Identify which cell holds the provided text, then report its (x, y) central coordinate. 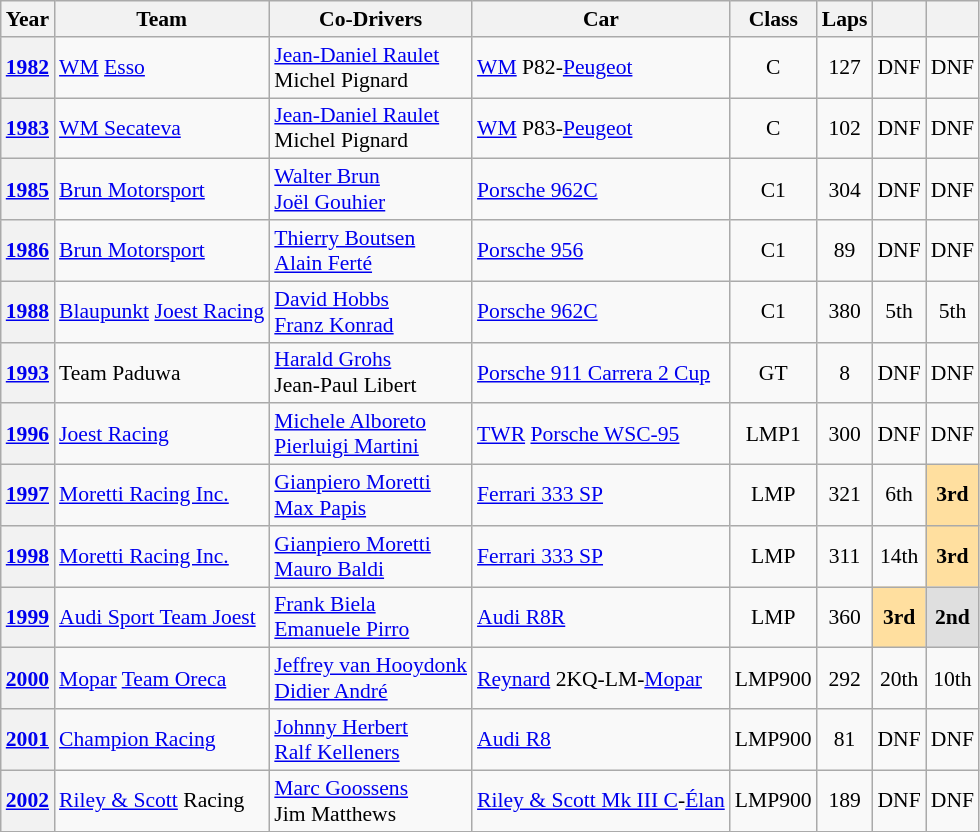
1997 (28, 496)
Audi R8 (601, 740)
1998 (28, 556)
1988 (28, 312)
Marc Goossens Jim Matthews (370, 800)
1985 (28, 190)
1986 (28, 250)
2000 (28, 678)
Riley & Scott Mk III C-Élan (601, 800)
Car (601, 19)
TWR Porsche WSC-95 (601, 434)
Champion Racing (162, 740)
380 (845, 312)
1996 (28, 434)
Team (162, 19)
WM P83-Peugeot (601, 128)
8 (845, 372)
WM P82-Peugeot (601, 68)
GT (774, 372)
127 (845, 68)
Class (774, 19)
1999 (28, 618)
Michele Alboreto Pierluigi Martini (370, 434)
10th (952, 678)
Frank Biela Emanuele Pirro (370, 618)
Audi R8R (601, 618)
WM Esso (162, 68)
Gianpiero Moretti Max Papis (370, 496)
14th (898, 556)
102 (845, 128)
2002 (28, 800)
300 (845, 434)
2nd (952, 618)
1993 (28, 372)
292 (845, 678)
Audi Sport Team Joest (162, 618)
Riley & Scott Racing (162, 800)
360 (845, 618)
Team Paduwa (162, 372)
Jeffrey van Hooydonk Didier André (370, 678)
Reynard 2KQ-LM-Mopar (601, 678)
89 (845, 250)
Year (28, 19)
1983 (28, 128)
Co-Drivers (370, 19)
Walter Brun Joël Gouhier (370, 190)
Laps (845, 19)
Harald Grohs Jean-Paul Libert (370, 372)
Johnny Herbert Ralf Kelleners (370, 740)
189 (845, 800)
2001 (28, 740)
6th (898, 496)
20th (898, 678)
LMP1 (774, 434)
Thierry Boutsen Alain Ferté (370, 250)
Porsche 911 Carrera 2 Cup (601, 372)
WM Secateva (162, 128)
Blaupunkt Joest Racing (162, 312)
Mopar Team Oreca (162, 678)
1982 (28, 68)
Porsche 956 (601, 250)
Gianpiero Moretti Mauro Baldi (370, 556)
311 (845, 556)
Joest Racing (162, 434)
81 (845, 740)
David Hobbs Franz Konrad (370, 312)
321 (845, 496)
304 (845, 190)
